Search for the cell housing the specified text and yield its (x, y) center coordinate. 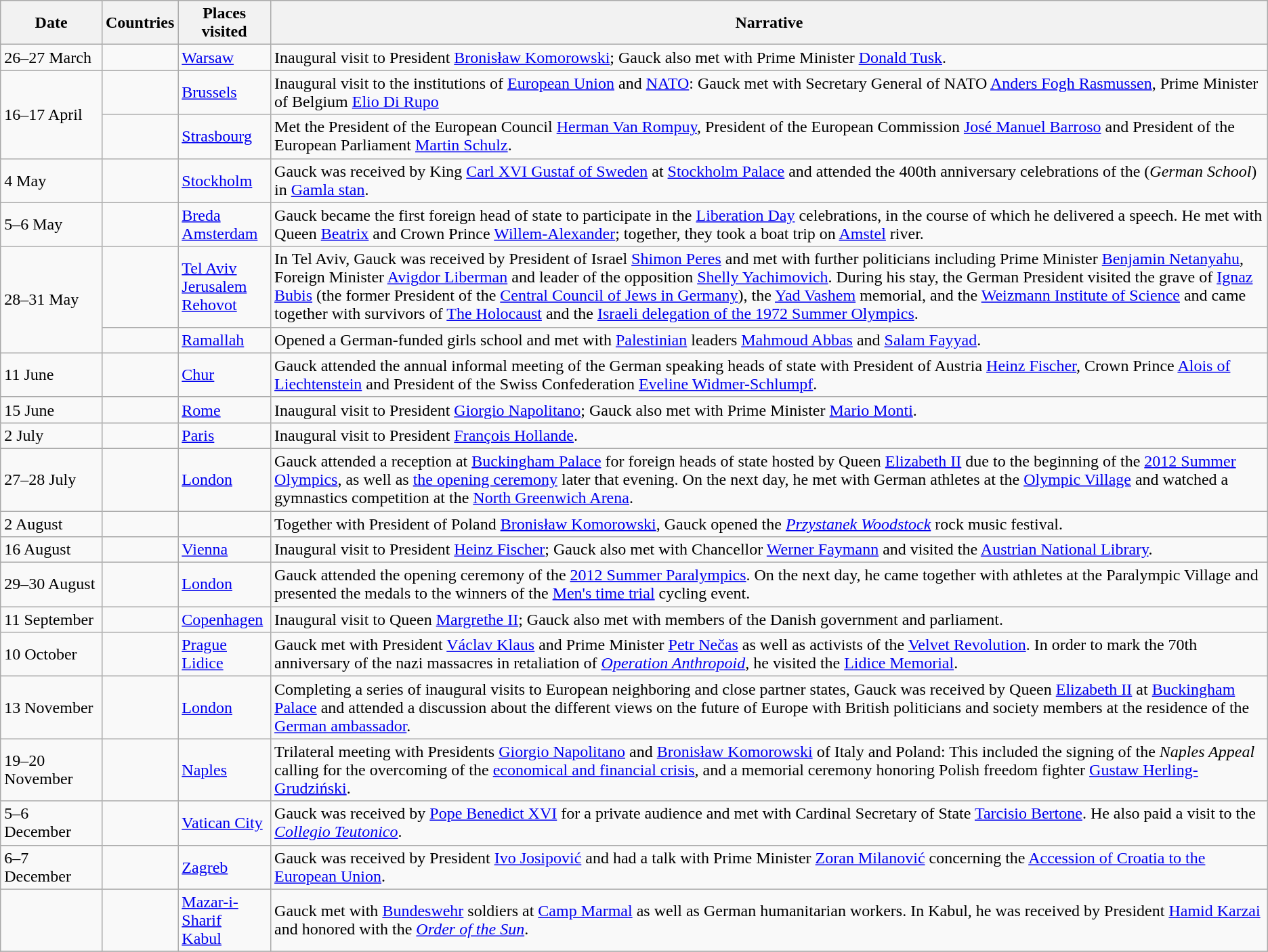
19–20 November (51, 770)
Vatican City (225, 823)
5–6 December (51, 823)
Countries (140, 23)
4 May (51, 180)
5–6 May (51, 225)
Inaugural visit to Queen Margrethe II; Gauck also met with members of the Danish government and parliament. (769, 620)
Inaugural visit to President Giorgio Napolitano; Gauck also met with Prime Minister Mario Monti. (769, 410)
27–28 July (51, 479)
Zagreb (225, 867)
Warsaw (225, 58)
Tel AvivJerusalemRehovot (225, 287)
Inaugural visit to President Bronisław Komorowski; Gauck also met with Prime Minister Donald Tusk. (769, 58)
26–27 March (51, 58)
28–31 May (51, 299)
2 July (51, 435)
16 August (51, 550)
Paris (225, 435)
2 August (51, 523)
Strasbourg (225, 137)
13 November (51, 708)
Vienna (225, 550)
Narrative (769, 23)
29–30 August (51, 585)
Opened a German-funded girls school and met with Palestinian leaders Mahmoud Abbas and Salam Fayyad. (769, 340)
Mazar-i-SharifKabul (225, 920)
Inaugural visit to President François Hollande. (769, 435)
Together with President of Poland Bronisław Komorowski, Gauck opened the Przystanek Woodstock rock music festival. (769, 523)
11 September (51, 620)
6–7 December (51, 867)
PragueLidice (225, 654)
Ramallah (225, 340)
Date (51, 23)
BredaAmsterdam (225, 225)
Chur (225, 375)
10 October (51, 654)
16–17 April (51, 114)
Copenhagen (225, 620)
11 June (51, 375)
Places visited (225, 23)
Inaugural visit to President Heinz Fischer; Gauck also met with Chancellor Werner Faymann and visited the Austrian National Library. (769, 550)
Naples (225, 770)
Brussels (225, 92)
Stockholm (225, 180)
Rome (225, 410)
15 June (51, 410)
